Provide the (X, Y) coordinate of the cell's center where the given text is located.  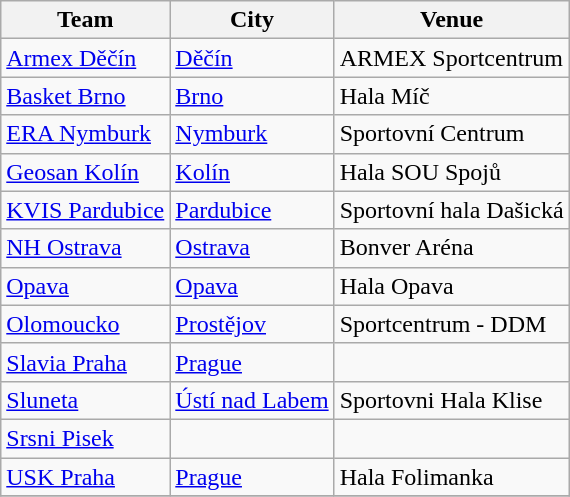
Srsni Pisek (86, 438)
Sportovní hala Dašická (452, 210)
Hala SOU Spojů (452, 172)
Team (86, 20)
Prostějov (252, 324)
ERA Nymburk (86, 134)
Olomoucko (86, 324)
Nymburk (252, 134)
Venue (452, 20)
Hala Folimanka (452, 477)
Geosan Kolín (86, 172)
Sportovní Centrum (452, 134)
Pardubice (252, 210)
KVIS Pardubice (86, 210)
Armex Děčín (86, 58)
USK Praha (86, 477)
Sluneta (86, 400)
Slavia Praha (86, 362)
Sportcentrum - DDM (452, 324)
Hala Míč (452, 96)
Bonver Aréna (452, 248)
Basket Brno (86, 96)
Ústí nad Labem (252, 400)
Kolín (252, 172)
NH Ostrava (86, 248)
ARMEX Sportcentrum (452, 58)
Brno (252, 96)
Hala Opava (452, 286)
Ostrava (252, 248)
Děčín (252, 58)
City (252, 20)
Sportovni Hala Klise (452, 400)
